Determine the [X, Y] coordinate at the center of the cell enclosing the given text.  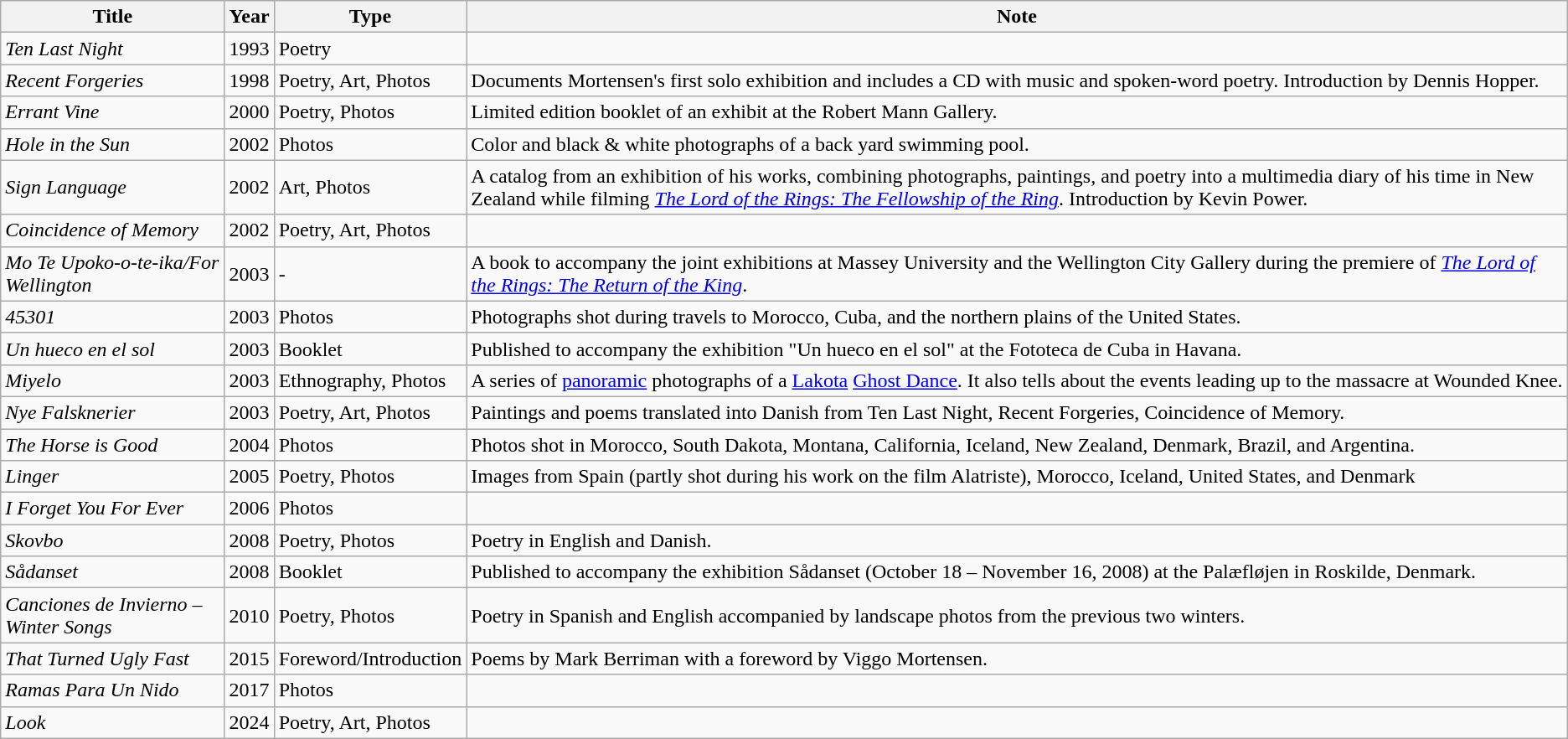
2010 [250, 615]
A series of panoramic photographs of a Lakota Ghost Dance. It also tells about the events leading up to the massacre at Wounded Knee. [1017, 380]
Published to accompany the exhibition "Un hueco en el sol" at the Fototeca de Cuba in Havana. [1017, 349]
2005 [250, 477]
1993 [250, 49]
Ethnography, Photos [370, 380]
Foreword/Introduction [370, 659]
Look [112, 722]
2024 [250, 722]
Sådanset [112, 572]
2006 [250, 509]
Sign Language [112, 188]
The Horse is Good [112, 445]
Images from Spain (partly shot during his work on the film Alatriste), Morocco, Iceland, United States, and Denmark [1017, 477]
That Turned Ugly Fast [112, 659]
Un hueco en el sol [112, 349]
Recent Forgeries [112, 80]
Ten Last Night [112, 49]
Poems by Mark Berriman with a foreword by Viggo Mortensen. [1017, 659]
1998 [250, 80]
- [370, 273]
Mo Te Upoko-o-te-ika/For Wellington [112, 273]
Coincidence of Memory [112, 230]
Color and black & white photographs of a back yard swimming pool. [1017, 144]
Paintings and poems translated into Danish from Ten Last Night, Recent Forgeries, Coincidence of Memory. [1017, 412]
Published to accompany the exhibition Sådanset (October 18 – November 16, 2008) at the Palæfløjen in Roskilde, Denmark. [1017, 572]
Poetry in Spanish and English accompanied by landscape photos from the previous two winters. [1017, 615]
Canciones de Invierno – Winter Songs [112, 615]
Photographs shot during travels to Morocco, Cuba, and the northern plains of the United States. [1017, 317]
Poetry in English and Danish. [1017, 540]
Year [250, 17]
Limited edition booklet of an exhibit at the Robert Mann Gallery. [1017, 112]
Linger [112, 477]
2015 [250, 659]
2000 [250, 112]
Documents Mortensen's first solo exhibition and includes a CD with music and spoken-word poetry. Introduction by Dennis Hopper. [1017, 80]
Nye Falsknerier [112, 412]
I Forget You For Ever [112, 509]
Ramas Para Un Nido [112, 690]
Poetry [370, 49]
2017 [250, 690]
Skovbo [112, 540]
Type [370, 17]
Note [1017, 17]
45301 [112, 317]
2004 [250, 445]
Photos shot in Morocco, South Dakota, Montana, California, Iceland, New Zealand, Denmark, Brazil, and Argentina. [1017, 445]
Title [112, 17]
Hole in the Sun [112, 144]
Errant Vine [112, 112]
Miyelo [112, 380]
Art, Photos [370, 188]
